Identify which cell holds the provided text, then report its [X, Y] central coordinate. 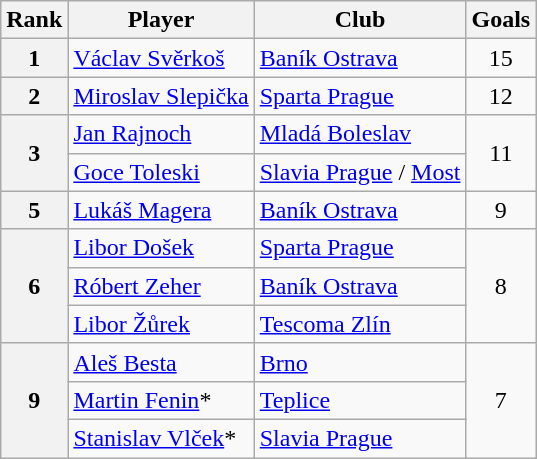
Tescoma Zlín [360, 324]
Mladá Boleslav [360, 134]
8 [501, 286]
15 [501, 58]
Goals [501, 20]
Teplice [360, 400]
Slavia Prague [360, 438]
Slavia Prague / Most [360, 172]
Stanislav Vlček* [161, 438]
Miroslav Slepička [161, 96]
1 [34, 58]
Martin Fenin* [161, 400]
Player [161, 20]
Václav Svěrkoš [161, 58]
Jan Rajnoch [161, 134]
Róbert Zeher [161, 286]
Aleš Besta [161, 362]
Lukáš Magera [161, 210]
7 [501, 400]
11 [501, 153]
Libor Žůrek [161, 324]
3 [34, 153]
Rank [34, 20]
Brno [360, 362]
6 [34, 286]
2 [34, 96]
Club [360, 20]
12 [501, 96]
Libor Došek [161, 248]
Goce Toleski [161, 172]
5 [34, 210]
